Find where the given text appears and provide that cell's center as (X, Y) coordinate. 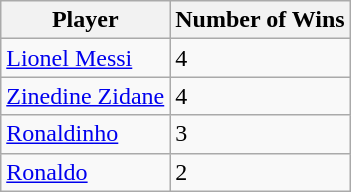
Number of Wins (260, 20)
2 (260, 172)
Lionel Messi (86, 58)
3 (260, 134)
Player (86, 20)
Ronaldo (86, 172)
Ronaldinho (86, 134)
Zinedine Zidane (86, 96)
